Scan for the cell matching the given text and deliver its (x, y) coordinate at center. 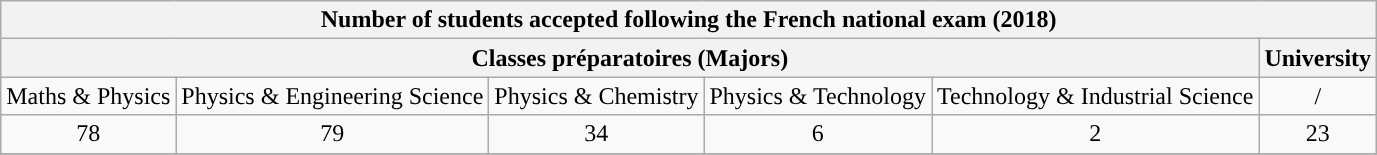
Maths & Physics (88, 96)
6 (818, 134)
Classes préparatoires (Majors) (630, 58)
34 (596, 134)
79 (332, 134)
University (1318, 58)
Physics & Technology (818, 96)
78 (88, 134)
Physics & Engineering Science (332, 96)
23 (1318, 134)
/ (1318, 96)
Physics & Chemistry (596, 96)
Technology & Industrial Science (1096, 96)
Number of students accepted following the French national exam (2018) (689, 20)
2 (1096, 134)
